Search for the cell housing the specified text and yield its [X, Y] center coordinate. 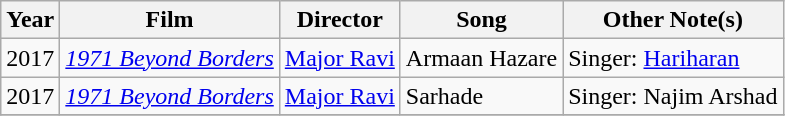
Film [170, 20]
Sarhade [481, 96]
Song [481, 20]
Year [30, 20]
Singer: Najim Arshad [673, 96]
Singer: Hariharan [673, 58]
Armaan Hazare [481, 58]
Director [340, 20]
Other Note(s) [673, 20]
